Output the [x, y] coordinate of the center of the cell containing the given text.  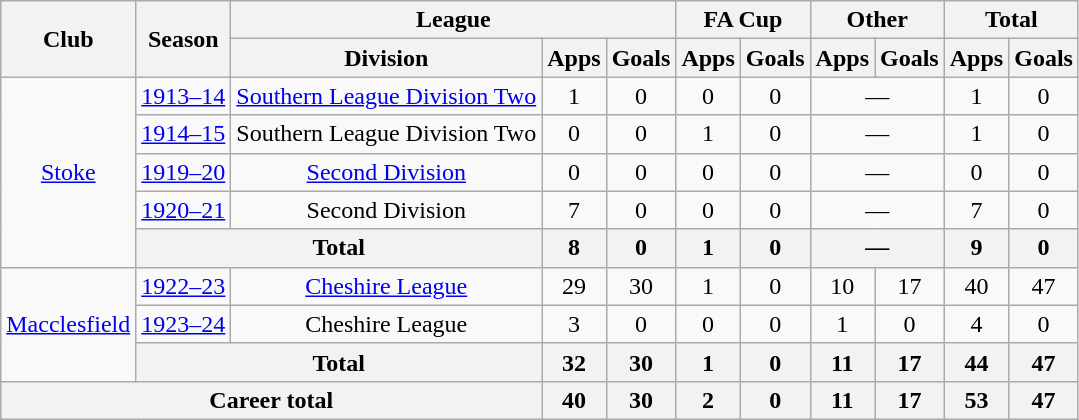
10 [842, 286]
32 [574, 362]
1913–14 [184, 96]
3 [574, 324]
Macclesfield [68, 324]
Stoke [68, 172]
1922–23 [184, 286]
Career total [272, 400]
1914–15 [184, 134]
1923–24 [184, 324]
1919–20 [184, 172]
44 [976, 362]
1920–21 [184, 210]
Club [68, 39]
Season [184, 39]
Division [386, 58]
League [454, 20]
8 [574, 248]
FA Cup [743, 20]
Other [877, 20]
2 [708, 400]
9 [976, 248]
53 [976, 400]
29 [574, 286]
4 [976, 324]
